Search for the cell housing the specified text and yield its [X, Y] center coordinate. 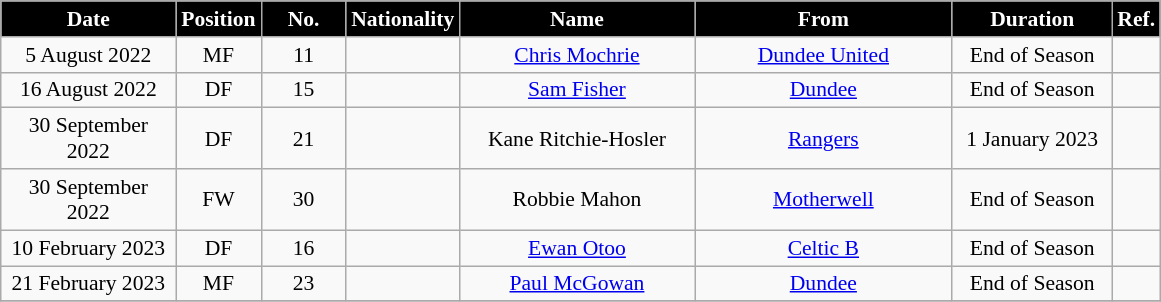
Ref. [1136, 19]
Ewan Otoo [576, 248]
Robbie Mahon [576, 200]
No. [304, 19]
Name [576, 19]
10 February 2023 [88, 248]
Duration [1032, 19]
Motherwell [824, 200]
Kane Ritchie-Hosler [576, 138]
Position [218, 19]
Sam Fisher [576, 90]
Dundee United [824, 55]
Nationality [402, 19]
Date [88, 19]
16 [304, 248]
FW [218, 200]
21 [304, 138]
5 August 2022 [88, 55]
11 [304, 55]
From [824, 19]
Celtic B [824, 248]
Chris Mochrie [576, 55]
23 [304, 284]
30 [304, 200]
15 [304, 90]
Paul McGowan [576, 284]
1 January 2023 [1032, 138]
Rangers [824, 138]
16 August 2022 [88, 90]
21 February 2023 [88, 284]
